Identify which cell holds the provided text, then report its (X, Y) central coordinate. 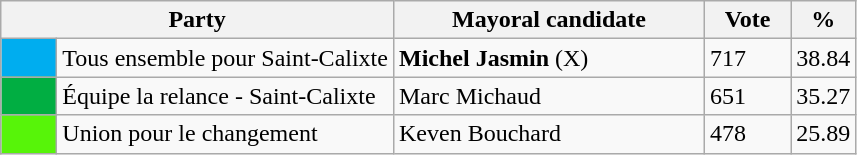
25.89 (824, 134)
% (824, 20)
35.27 (824, 96)
Marc Michaud (548, 96)
Équipe la relance - Saint-Calixte (226, 96)
38.84 (824, 58)
Party (198, 20)
Vote (748, 20)
651 (748, 96)
Michel Jasmin (X) (548, 58)
Mayoral candidate (548, 20)
717 (748, 58)
Union pour le changement (226, 134)
478 (748, 134)
Tous ensemble pour Saint-Calixte (226, 58)
Keven Bouchard (548, 134)
